Determine the (x, y) coordinate at the center of the cell enclosing the given text.  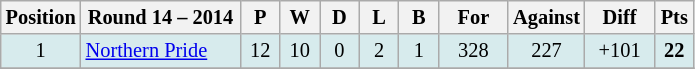
12 (260, 51)
Position (41, 17)
W (300, 17)
Pts (674, 17)
Northern Pride (161, 51)
D (340, 17)
+101 (620, 51)
328 (474, 51)
Round 14 – 2014 (161, 17)
For (474, 17)
P (260, 17)
227 (546, 51)
L (379, 17)
Against (546, 17)
B (419, 17)
10 (300, 51)
22 (674, 51)
2 (379, 51)
Diff (620, 17)
0 (340, 51)
